Return the [X, Y] coordinate for the center point of the cell that contains the specified text.  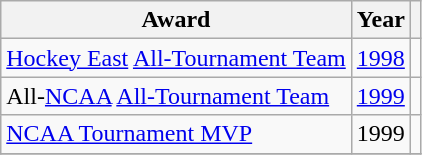
Year [380, 20]
NCAA Tournament MVP [176, 134]
All-NCAA All-Tournament Team [176, 96]
Award [176, 20]
Hockey East All-Tournament Team [176, 58]
1998 [380, 58]
